Provide the [x, y] coordinate of the cell's center where the given text is located.  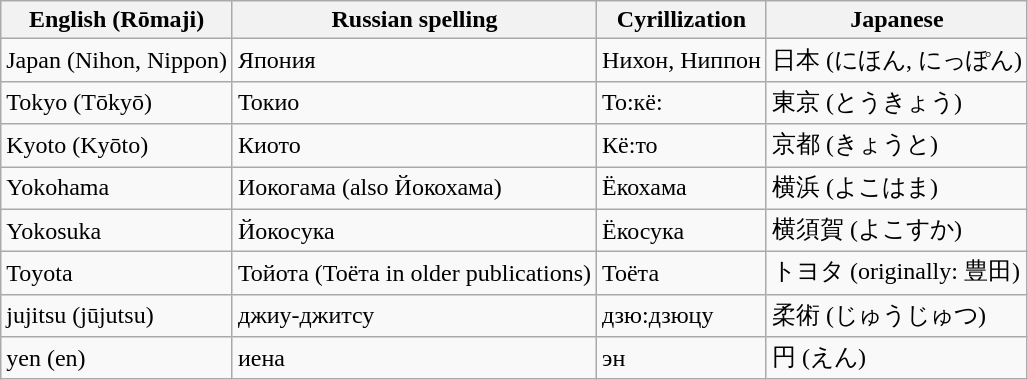
джиу-джитсу [414, 316]
иена [414, 358]
yen (en) [117, 358]
Япония [414, 60]
Toyota [117, 274]
эн [682, 358]
東京 (とうきょう) [896, 102]
横浜 (よこはま) [896, 188]
Тоёта [682, 274]
Тойота (Тоёта in older publications) [414, 274]
トヨタ (originally: 豊田) [896, 274]
円 (えん) [896, 358]
Tokyo (Tōkyō) [117, 102]
Russian spelling [414, 20]
Yokosuka [117, 230]
Кё:то [682, 146]
Иокогама (also Йокохама) [414, 188]
横須賀 (よこすか) [896, 230]
English (Rōmaji) [117, 20]
Токиo [414, 102]
Ёкохама [682, 188]
дзю:дзюцу [682, 316]
Ёкосука [682, 230]
柔術 (じゅうじゅつ) [896, 316]
Japanese [896, 20]
Yokohama [117, 188]
日本 (にほん, にっぽん) [896, 60]
京都 (きょうと) [896, 146]
То:кё: [682, 102]
jujitsu (jūjutsu) [117, 316]
Kyoto (Kyōto) [117, 146]
Japan (Nihon, Nippon) [117, 60]
Киото [414, 146]
Нихон, Ниппон [682, 60]
Йокосука [414, 230]
Cyrillization [682, 20]
